Search for the cell housing the specified text and yield its (x, y) center coordinate. 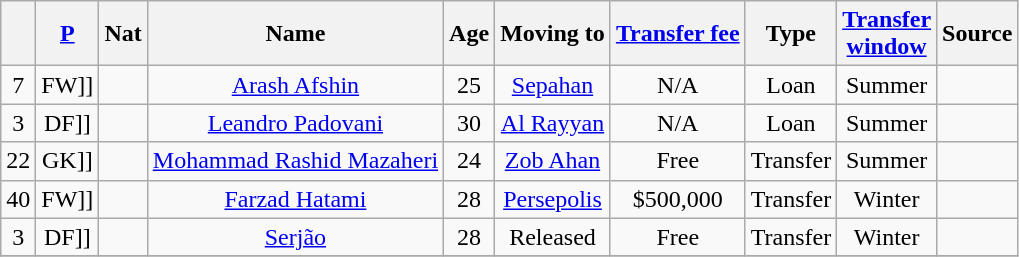
Sepahan (553, 85)
Al Rayyan (553, 123)
Zob Ahan (553, 161)
P (68, 34)
24 (470, 161)
Name (295, 34)
25 (470, 85)
30 (470, 123)
Farzad Hatami (295, 199)
Serjão (295, 237)
$500,000 (678, 199)
Mohammad Rashid Mazaheri (295, 161)
Age (470, 34)
22 (18, 161)
Type (791, 34)
Arash Afshin (295, 85)
Source (978, 34)
Transfer fee (678, 34)
Leandro Padovani (295, 123)
40 (18, 199)
GK]] (68, 161)
Nat (123, 34)
Released (553, 237)
Persepolis (553, 199)
Transferwindow (887, 34)
Moving to (553, 34)
7 (18, 85)
